For the text-containing cell, return its midpoint in (x, y) coordinate format. 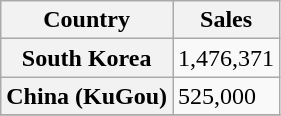
525,000 (226, 96)
Country (87, 20)
Sales (226, 20)
1,476,371 (226, 58)
China (KuGou) (87, 96)
South Korea (87, 58)
